Return the (x, y) coordinate for the center point of the cell that contains the specified text.  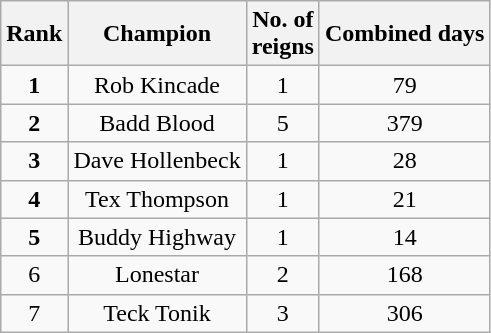
Dave Hollenbeck (157, 161)
No. ofreigns (282, 34)
Rank (34, 34)
Badd Blood (157, 123)
Champion (157, 34)
Tex Thompson (157, 199)
21 (404, 199)
6 (34, 275)
7 (34, 313)
79 (404, 85)
28 (404, 161)
Buddy Highway (157, 237)
4 (34, 199)
168 (404, 275)
306 (404, 313)
Lonestar (157, 275)
14 (404, 237)
Rob Kincade (157, 85)
Teck Tonik (157, 313)
Combined days (404, 34)
379 (404, 123)
